Identify which cell holds the provided text, then report its [X, Y] central coordinate. 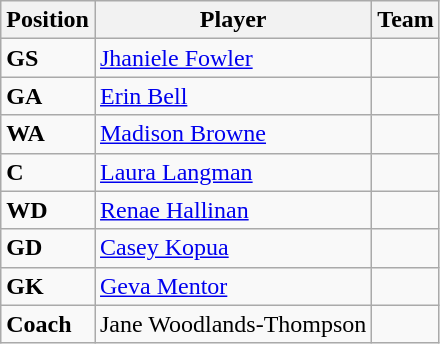
Player [232, 20]
Position [48, 20]
Coach [48, 324]
WA [48, 134]
Team [406, 20]
Geva Mentor [232, 286]
Laura Langman [232, 172]
GD [48, 248]
Erin Bell [232, 96]
WD [48, 210]
GK [48, 286]
GS [48, 58]
GA [48, 96]
Renae Hallinan [232, 210]
Jhaniele Fowler [232, 58]
Jane Woodlands-Thompson [232, 324]
Casey Kopua [232, 248]
C [48, 172]
Madison Browne [232, 134]
